Scan for the cell matching the given text and deliver its [X, Y] coordinate at center. 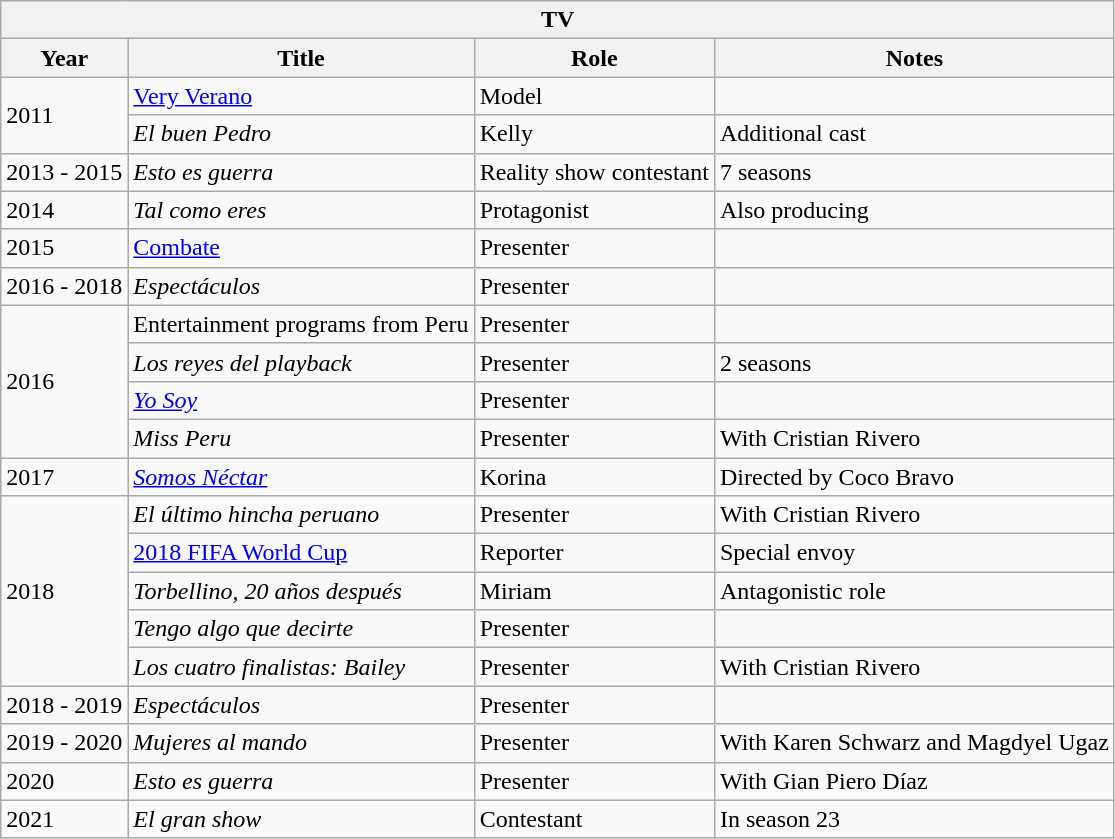
Combate [301, 248]
Title [301, 58]
2019 - 2020 [64, 743]
Reporter [594, 553]
Mujeres al mando [301, 743]
2020 [64, 781]
Additional cast [914, 134]
2016 - 2018 [64, 286]
2016 [64, 381]
2 seasons [914, 362]
2018 FIFA World Cup [301, 553]
El buen Pedro [301, 134]
In season 23 [914, 819]
2018 [64, 591]
2013 - 2015 [64, 172]
2011 [64, 115]
Antagonistic role [914, 591]
Also producing [914, 210]
Year [64, 58]
Notes [914, 58]
2021 [64, 819]
El último hincha peruano [301, 515]
Somos Néctar [301, 477]
Very Verano [301, 96]
Contestant [594, 819]
2017 [64, 477]
Role [594, 58]
Miriam [594, 591]
Reality show contestant [594, 172]
TV [558, 20]
Los cuatro finalistas: Bailey [301, 667]
Special envoy [914, 553]
El gran show [301, 819]
2015 [64, 248]
Torbellino, 20 años después [301, 591]
Los reyes del playback [301, 362]
7 seasons [914, 172]
2018 - 2019 [64, 705]
Miss Peru [301, 438]
Tengo algo que decirte [301, 629]
With Karen Schwarz and Magdyel Ugaz [914, 743]
Korina [594, 477]
Entertainment programs from Peru [301, 324]
Protagonist [594, 210]
2014 [64, 210]
Yo Soy [301, 400]
Tal como eres [301, 210]
With Gian Piero Díaz [914, 781]
Model [594, 96]
Directed by Coco Bravo [914, 477]
Kelly [594, 134]
